Extract the (x, y) coordinate from the center of the cell holding the provided text.  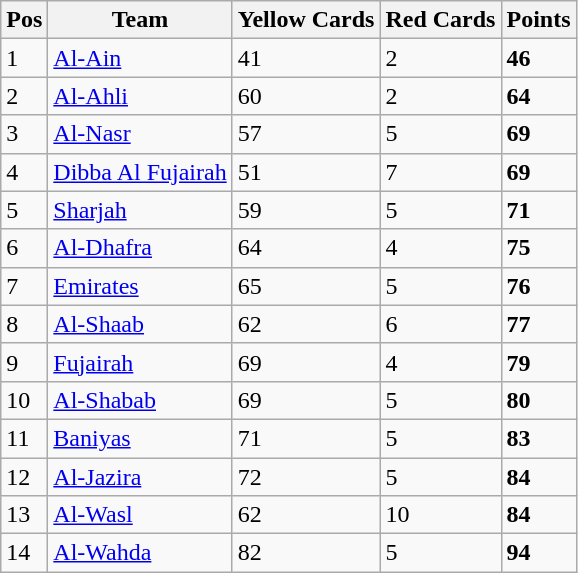
94 (538, 553)
11 (24, 438)
46 (538, 58)
Al-Ain (140, 58)
3 (24, 134)
13 (24, 515)
Al-Wahda (140, 553)
72 (306, 477)
Baniyas (140, 438)
Team (140, 20)
82 (306, 553)
Sharjah (140, 210)
Al-Dhafra (140, 248)
77 (538, 324)
Al-Jazira (140, 477)
14 (24, 553)
41 (306, 58)
Red Cards (440, 20)
Pos (24, 20)
Al-Shabab (140, 400)
76 (538, 286)
65 (306, 286)
59 (306, 210)
9 (24, 362)
51 (306, 172)
79 (538, 362)
Emirates (140, 286)
Dibba Al Fujairah (140, 172)
12 (24, 477)
Fujairah (140, 362)
Al-Ahli (140, 96)
Al-Wasl (140, 515)
8 (24, 324)
75 (538, 248)
57 (306, 134)
80 (538, 400)
83 (538, 438)
Al-Shaab (140, 324)
60 (306, 96)
1 (24, 58)
Points (538, 20)
Yellow Cards (306, 20)
Al-Nasr (140, 134)
